Return (X, Y) of the center of cell containing provided text 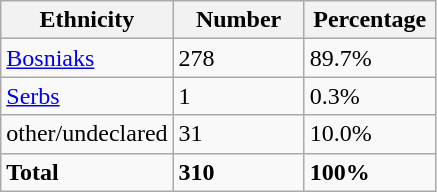
Ethnicity (87, 20)
10.0% (370, 134)
Serbs (87, 96)
Percentage (370, 20)
Number (238, 20)
0.3% (370, 96)
100% (370, 172)
1 (238, 96)
278 (238, 58)
310 (238, 172)
31 (238, 134)
Total (87, 172)
89.7% (370, 58)
other/undeclared (87, 134)
Bosniaks (87, 58)
